Pinpoint the cell where the given text exists, returning its [X, Y] midpoint coordinate. 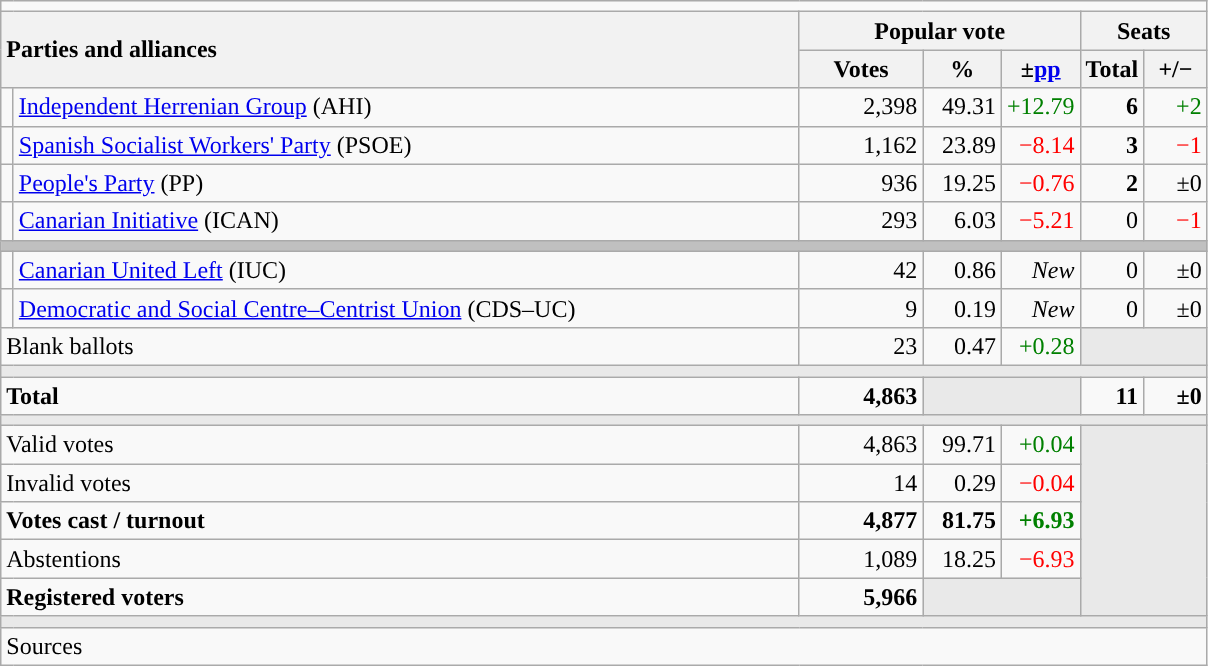
Canarian Initiative (ICAN) [406, 221]
2,398 [861, 107]
Votes cast / turnout [400, 521]
3 [1112, 145]
4,877 [861, 521]
Votes [861, 69]
42 [861, 270]
Sources [604, 646]
9 [861, 308]
Blank ballots [400, 346]
0.86 [962, 270]
19.25 [962, 183]
+12.79 [1040, 107]
−8.14 [1040, 145]
81.75 [962, 521]
14 [861, 483]
−5.21 [1040, 221]
Invalid votes [400, 483]
Spanish Socialist Workers' Party (PSOE) [406, 145]
1,089 [861, 559]
6.03 [962, 221]
Seats [1144, 31]
5,966 [861, 597]
Independent Herrenian Group (AHI) [406, 107]
People's Party (PP) [406, 183]
2 [1112, 183]
11 [1112, 395]
Canarian United Left (IUC) [406, 270]
−6.93 [1040, 559]
+2 [1176, 107]
23.89 [962, 145]
936 [861, 183]
% [962, 69]
+/− [1176, 69]
Parties and alliances [400, 50]
293 [861, 221]
+6.93 [1040, 521]
23 [861, 346]
Abstentions [400, 559]
+0.04 [1040, 445]
18.25 [962, 559]
99.71 [962, 445]
−0.76 [1040, 183]
0.19 [962, 308]
Popular vote [940, 31]
1,162 [861, 145]
−0.04 [1040, 483]
0.29 [962, 483]
49.31 [962, 107]
Registered voters [400, 597]
Democratic and Social Centre–Centrist Union (CDS–UC) [406, 308]
6 [1112, 107]
0.47 [962, 346]
Valid votes [400, 445]
+0.28 [1040, 346]
±pp [1040, 69]
